Locate the cell with the specified text and output its [X, Y] center coordinate. 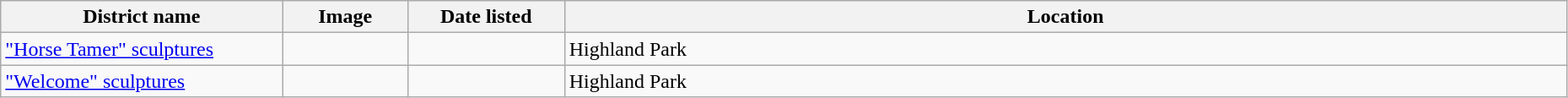
"Horse Tamer" sculptures [142, 49]
District name [142, 17]
Location [1065, 17]
"Welcome" sculptures [142, 81]
Date listed [486, 17]
Image [346, 17]
